Search for the cell housing the specified text and yield its [x, y] center coordinate. 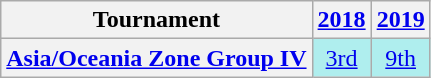
Asia/Oceania Zone Group IV [156, 58]
9th [400, 58]
Tournament [156, 20]
2019 [400, 20]
2018 [342, 20]
3rd [342, 58]
